Return [X, Y] of the center of cell containing provided text 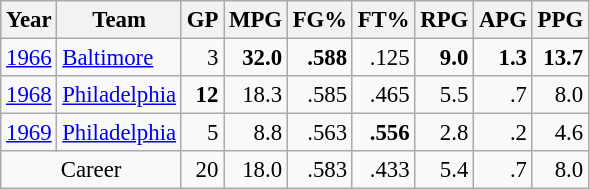
5.5 [444, 95]
Career [92, 170]
20 [202, 170]
18.3 [256, 95]
1969 [29, 133]
.585 [320, 95]
.125 [384, 58]
3 [202, 58]
FG% [320, 20]
9.0 [444, 58]
.465 [384, 95]
4.6 [560, 133]
18.0 [256, 170]
APG [504, 20]
RPG [444, 20]
.563 [320, 133]
1.3 [504, 58]
.2 [504, 133]
MPG [256, 20]
12 [202, 95]
5.4 [444, 170]
FT% [384, 20]
13.7 [560, 58]
.583 [320, 170]
Baltimore [119, 58]
.588 [320, 58]
.556 [384, 133]
GP [202, 20]
Year [29, 20]
8.8 [256, 133]
1968 [29, 95]
5 [202, 133]
2.8 [444, 133]
32.0 [256, 58]
1966 [29, 58]
Team [119, 20]
.433 [384, 170]
PPG [560, 20]
